Find where the given text appears and provide that cell's center as (X, Y) coordinate. 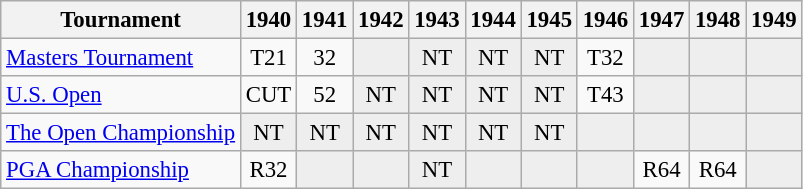
CUT (268, 95)
1944 (493, 20)
1943 (437, 20)
T21 (268, 58)
Masters Tournament (121, 58)
1947 (661, 20)
1945 (549, 20)
U.S. Open (121, 95)
The Open Championship (121, 133)
1942 (381, 20)
1940 (268, 20)
1948 (718, 20)
Tournament (121, 20)
T43 (605, 95)
1946 (605, 20)
R32 (268, 170)
32 (325, 58)
1949 (774, 20)
PGA Championship (121, 170)
52 (325, 95)
T32 (605, 58)
1941 (325, 20)
